Identify which cell holds the provided text, then report its [x, y] central coordinate. 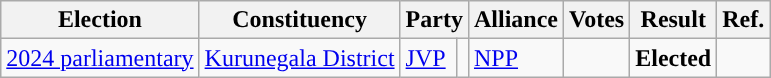
Constituency [300, 20]
Election [100, 20]
JVP [428, 58]
Alliance [516, 20]
Votes [597, 20]
NPP [516, 58]
Result [674, 20]
Party [434, 20]
Kurunegala District [300, 58]
Elected [674, 58]
2024 parliamentary [100, 58]
Ref. [744, 20]
